Provide the (x, y) coordinate of the cell's center where the given text is located.  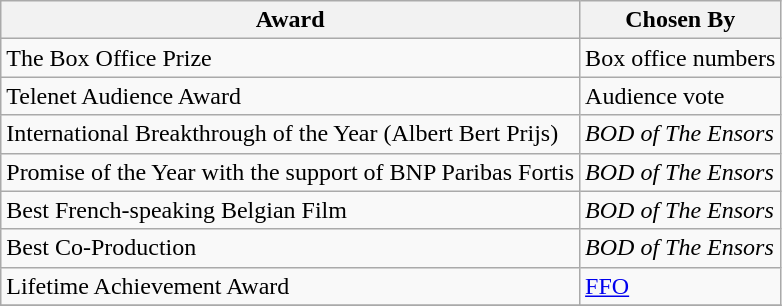
Promise of the Year with the support of BNP Paribas Fortis (290, 172)
Award (290, 20)
Best Co-Production (290, 248)
Lifetime Achievement Award (290, 286)
Telenet Audience Award (290, 96)
Box office numbers (680, 58)
International Breakthrough of the Year (Albert Bert Prijs) (290, 134)
Audience vote (680, 96)
The Box Office Prize (290, 58)
Best French-speaking Belgian Film (290, 210)
FFO (680, 286)
Chosen By (680, 20)
